Return (x, y) of the center of cell containing provided text 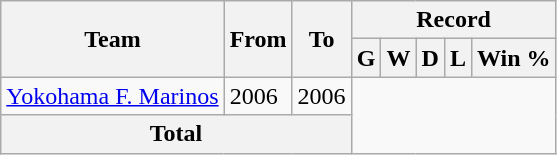
Yokohama F. Marinos (112, 96)
Team (112, 39)
L (458, 58)
From (258, 39)
To (322, 39)
G (366, 58)
W (398, 58)
Record (454, 20)
Total (176, 134)
D (430, 58)
Win % (514, 58)
